Pinpoint the cell where the given text exists, returning its (x, y) midpoint coordinate. 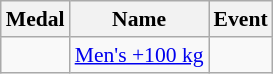
Medal (36, 19)
Name (140, 19)
Men's +100 kg (140, 55)
Event (241, 19)
